Identify which cell holds the provided text, then report its [X, Y] central coordinate. 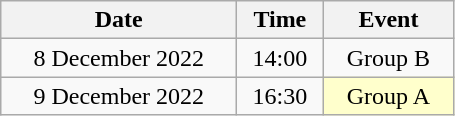
14:00 [280, 58]
8 December 2022 [119, 58]
Group B [388, 58]
Time [280, 20]
16:30 [280, 96]
Date [119, 20]
Event [388, 20]
Group A [388, 96]
9 December 2022 [119, 96]
